Capture the cell that displays the provided text and extract its [X, Y] central coordinate. 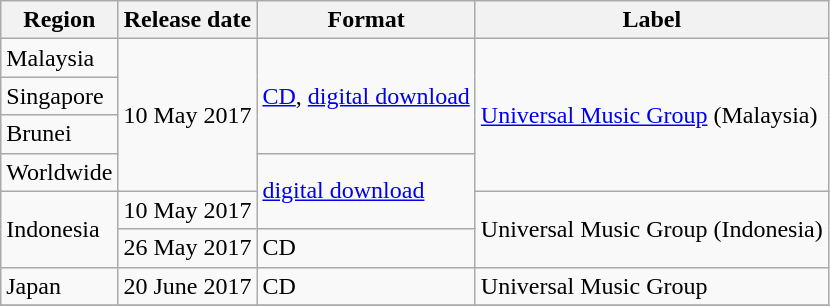
CD, digital download [366, 96]
Release date [188, 20]
Malaysia [60, 58]
Universal Music Group (Indonesia) [652, 229]
Indonesia [60, 229]
Japan [60, 286]
Brunei [60, 134]
Worldwide [60, 172]
Universal Music Group (Malaysia) [652, 115]
Label [652, 20]
26 May 2017 [188, 248]
Singapore [60, 96]
digital download [366, 191]
20 June 2017 [188, 286]
Region [60, 20]
Universal Music Group [652, 286]
Format [366, 20]
